Identify which cell holds the provided text, then report its [x, y] central coordinate. 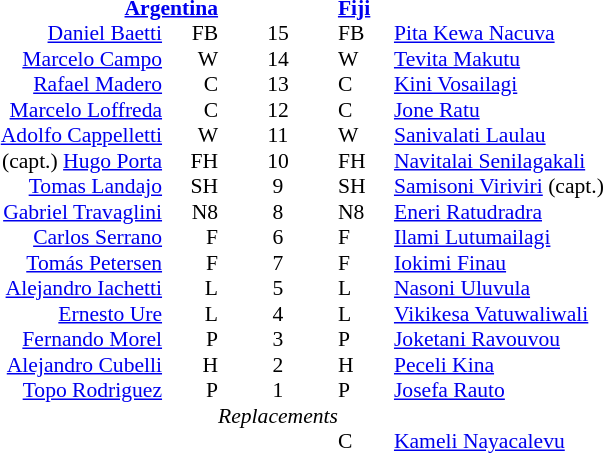
3 [278, 339]
Replacements [278, 416]
11 [278, 135]
6 [278, 237]
4 [278, 314]
8 [278, 212]
7 [278, 263]
5 [278, 289]
13 [278, 85]
15 [278, 33]
10 [278, 161]
1 [278, 391]
9 [278, 187]
2 [278, 365]
14 [278, 59]
12 [278, 110]
